Provide the (x, y) coordinate of the cell's center where the given text is located.  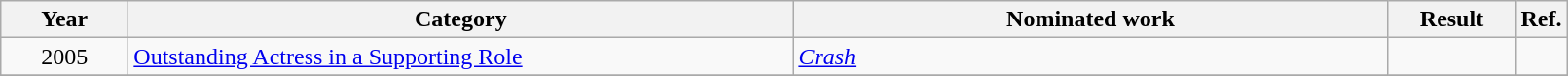
Ref. (1542, 19)
Nominated work (1090, 19)
Year (64, 19)
Result (1452, 19)
Crash (1090, 57)
2005 (64, 57)
Outstanding Actress in a Supporting Role (461, 57)
Category (461, 19)
